Extract the [X, Y] coordinate from the center of the cell holding the provided text.  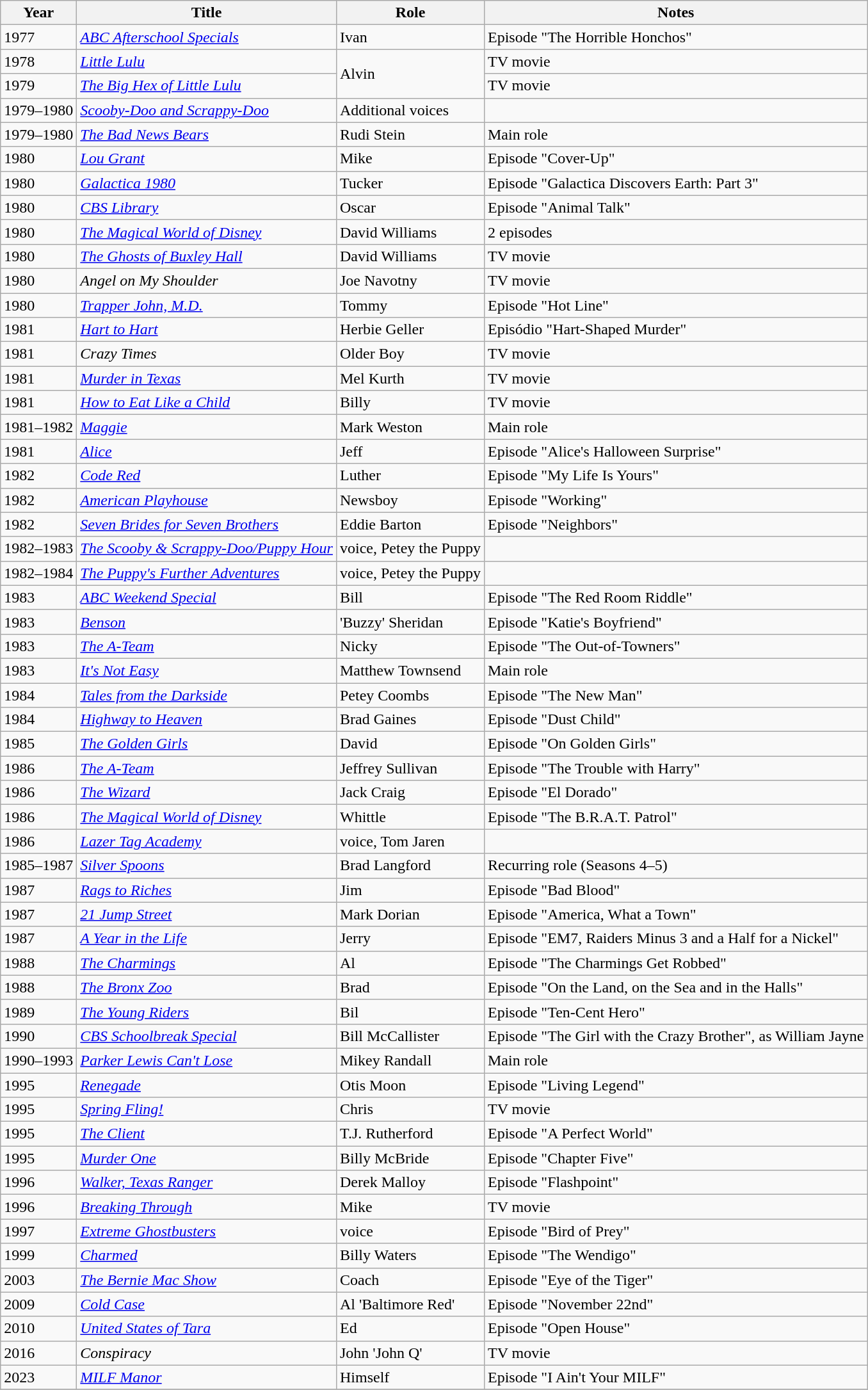
2010 [38, 1329]
Eddie Barton [410, 524]
Billy Waters [410, 1256]
Nicky [410, 646]
Episode "Open House" [675, 1329]
Jim [410, 890]
Jeffrey Sullivan [410, 768]
The Ghosts of Buxley Hall [207, 256]
1985–1987 [38, 866]
Murder in Texas [207, 378]
Mark Weston [410, 427]
Maggie [207, 427]
American Playhouse [207, 500]
Benson [207, 622]
Hart to Hart [207, 330]
Episode "The Horrible Honchos" [675, 37]
Spring Fling! [207, 1110]
Episode "Bad Blood" [675, 890]
Tommy [410, 305]
Bill [410, 597]
2023 [38, 1377]
1990–1993 [38, 1060]
Episode "The Wendigo" [675, 1256]
Episode "The New Man" [675, 695]
'Buzzy' Sheridan [410, 622]
Extreme Ghostbusters [207, 1231]
Jerry [410, 939]
John 'John Q' [410, 1353]
The Puppy's Further Adventures [207, 573]
Murder One [207, 1158]
Rudi Stein [410, 134]
1982–1984 [38, 573]
Episode "Flashpoint" [675, 1183]
Episode "A Perfect World" [675, 1134]
Tales from the Darkside [207, 695]
Conspiracy [207, 1353]
The Scooby & Scrappy-Doo/Puppy Hour [207, 549]
Episódio "Hart-Shaped Murder" [675, 330]
Galactica 1980 [207, 183]
Mel Kurth [410, 378]
voice, Tom Jaren [410, 841]
Episode "The Trouble with Harry" [675, 768]
Episode "Animal Talk" [675, 207]
Brad Gaines [410, 720]
Older Boy [410, 354]
Seven Brides for Seven Brothers [207, 524]
ABC Weekend Special [207, 597]
How to Eat Like a Child [207, 403]
Highway to Heaven [207, 720]
T.J. Rutherford [410, 1134]
Billy McBride [410, 1158]
David [410, 744]
Himself [410, 1377]
Jeff [410, 451]
Episode "Bird of Prey" [675, 1231]
Episode "Neighbors" [675, 524]
Code Red [207, 476]
Episode "The B.R.A.T. Patrol" [675, 817]
Episode "Living Legend" [675, 1085]
Walker, Texas Ranger [207, 1183]
Notes [675, 13]
Newsboy [410, 500]
Derek Malloy [410, 1183]
MILF Manor [207, 1377]
Episode "The Red Room Riddle" [675, 597]
Joe Navotny [410, 280]
Bill McCallister [410, 1036]
The Golden Girls [207, 744]
Episode "EM7, Raiders Minus 3 and a Half for a Nickel" [675, 939]
1997 [38, 1231]
Oscar [410, 207]
Episode "Cover-Up" [675, 159]
Episode "Chapter Five" [675, 1158]
Whittle [410, 817]
Matthew Townsend [410, 670]
Luther [410, 476]
Additional voices [410, 110]
The Bernie Mac Show [207, 1280]
The Wizard [207, 793]
2009 [38, 1304]
Episode "The Charmings Get Robbed" [675, 963]
Billy [410, 403]
CBS Library [207, 207]
Episode "Working" [675, 500]
It's Not Easy [207, 670]
The Young Riders [207, 1012]
Year [38, 13]
Role [410, 13]
Mark Dorian [410, 914]
Episode "On the Land, on the Sea and in the Halls" [675, 987]
Episode "I Ain't Your MILF" [675, 1377]
Chris [410, 1110]
Coach [410, 1280]
Scooby-Doo and Scrappy-Doo [207, 110]
ABC Afterschool Specials [207, 37]
Episode "November 22nd" [675, 1304]
Episode "Hot Line" [675, 305]
Alice [207, 451]
voice [410, 1231]
21 Jump Street [207, 914]
Silver Spoons [207, 866]
Lou Grant [207, 159]
2016 [38, 1353]
Tucker [410, 183]
Jack Craig [410, 793]
The Bronx Zoo [207, 987]
The Charmings [207, 963]
The Bad News Bears [207, 134]
Episode "El Dorado" [675, 793]
Parker Lewis Can't Lose [207, 1060]
Herbie Geller [410, 330]
Angel on My Shoulder [207, 280]
Breaking Through [207, 1207]
United States of Tara [207, 1329]
Episode "The Out-of-Towners" [675, 646]
1978 [38, 61]
CBS Schoolbreak Special [207, 1036]
Ivan [410, 37]
Al 'Baltimore Red' [410, 1304]
Bil [410, 1012]
Charmed [207, 1256]
Cold Case [207, 1304]
1982–1983 [38, 549]
Episode "Eye of the Tiger" [675, 1280]
Rags to Riches [207, 890]
1989 [38, 1012]
Title [207, 13]
Little Lulu [207, 61]
Recurring role (Seasons 4–5) [675, 866]
2003 [38, 1280]
Otis Moon [410, 1085]
Episode "On Golden Girls" [675, 744]
Ed [410, 1329]
1981–1982 [38, 427]
Brad [410, 987]
Episode "My Life Is Yours" [675, 476]
Alvin [410, 74]
Crazy Times [207, 354]
Renegade [207, 1085]
2 episodes [675, 232]
Al [410, 963]
The Big Hex of Little Lulu [207, 86]
Petey Coombs [410, 695]
Episode "Alice's Halloween Surprise" [675, 451]
A Year in the Life [207, 939]
Episode "America, What a Town" [675, 914]
Trapper John, M.D. [207, 305]
Mikey Randall [410, 1060]
Episode "Galactica Discovers Earth: Part 3" [675, 183]
Episode "The Girl with the Crazy Brother", as William Jayne [675, 1036]
1999 [38, 1256]
1985 [38, 744]
Episode "Dust Child" [675, 720]
The Client [207, 1134]
1990 [38, 1036]
Episode "Ten-Cent Hero" [675, 1012]
Brad Langford [410, 866]
Lazer Tag Academy [207, 841]
Episode "Katie's Boyfriend" [675, 622]
1977 [38, 37]
1979 [38, 86]
